Extract the (x, y) coordinate from the center of the cell holding the provided text.  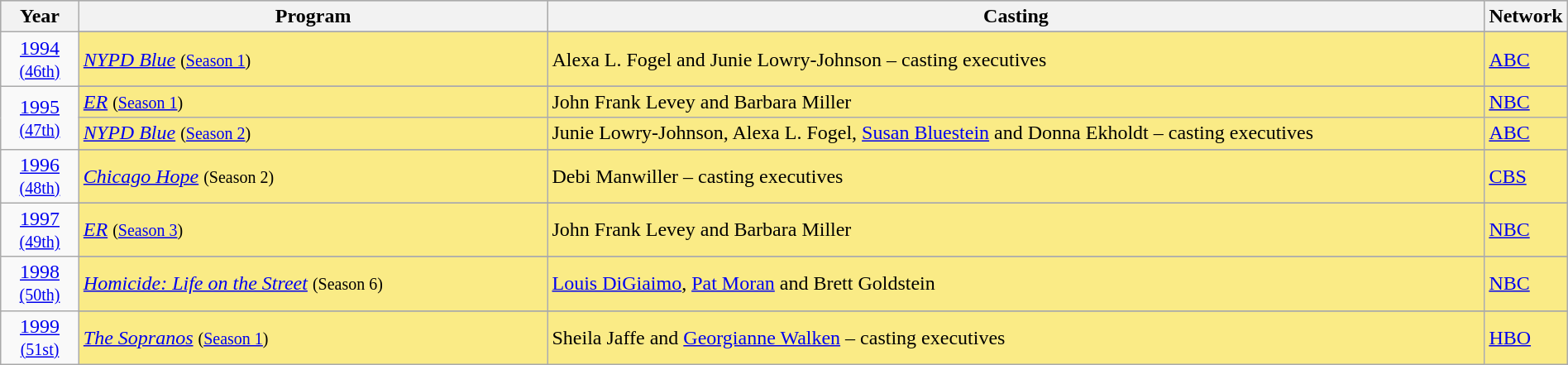
Casting (1016, 17)
Sheila Jaffe and Georgianne Walken – casting executives (1016, 338)
Homicide: Life on the Street (Season 6) (313, 283)
Network (1526, 17)
ER (Season 1) (313, 102)
HBO (1526, 338)
Debi Manwiller – casting executives (1016, 175)
Alexa L. Fogel and Junie Lowry-Johnson – casting executives (1016, 60)
1997(49th) (40, 230)
1995(47th) (40, 118)
1996(48th) (40, 175)
The Sopranos (Season 1) (313, 338)
CBS (1526, 175)
Louis DiGiaimo, Pat Moran and Brett Goldstein (1016, 283)
1998(50th) (40, 283)
NYPD Blue (Season 1) (313, 60)
Junie Lowry-Johnson, Alexa L. Fogel, Susan Bluestein and Donna Ekholdt – casting executives (1016, 133)
ER (Season 3) (313, 230)
NYPD Blue (Season 2) (313, 133)
Year (40, 17)
Chicago Hope (Season 2) (313, 175)
1994(46th) (40, 60)
Program (313, 17)
1999(51st) (40, 338)
